Determine the (X, Y) coordinate at the center of the cell enclosing the given text.  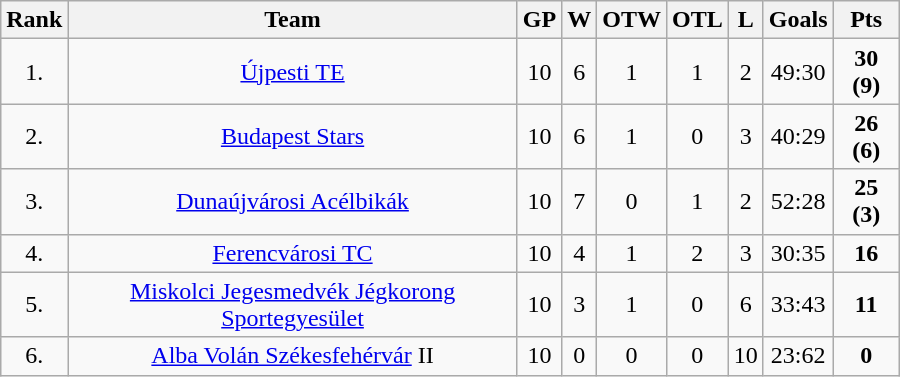
5. (34, 304)
Dunaújvárosi Acélbikák (292, 202)
Miskolci Jegesmedvék Jégkorong Sportegyesület (292, 304)
Budapest Stars (292, 136)
Team (292, 20)
11 (866, 304)
Ferencvárosi TC (292, 253)
40:29 (798, 136)
3. (34, 202)
GP (539, 20)
Pts (866, 20)
25 (3) (866, 202)
33:43 (798, 304)
L (746, 20)
Alba Volán Székesfehérvár II (292, 356)
OTW (632, 20)
30:35 (798, 253)
Újpesti TE (292, 72)
7 (580, 202)
Rank (34, 20)
52:28 (798, 202)
30 (9) (866, 72)
4. (34, 253)
Goals (798, 20)
23:62 (798, 356)
6. (34, 356)
16 (866, 253)
4 (580, 253)
W (580, 20)
26 (6) (866, 136)
2. (34, 136)
1. (34, 72)
49:30 (798, 72)
OTL (697, 20)
